Locate the cell with the specified text and output its [X, Y] center coordinate. 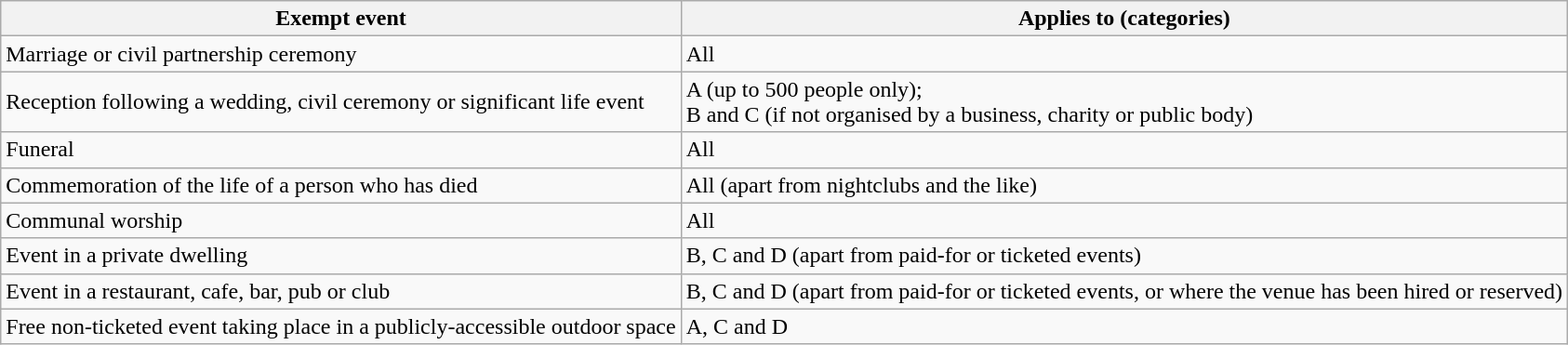
Free non-ticketed event taking place in a publicly-accessible outdoor space [340, 326]
Reception following a wedding, civil ceremony or significant life event [340, 102]
B, C and D (apart from paid-for or ticketed events) [1123, 256]
Event in a private dwelling [340, 256]
A, C and D [1123, 326]
Applies to (categories) [1123, 19]
Exempt event [340, 19]
All (apart from nightclubs and the like) [1123, 185]
Commemoration of the life of a person who has died [340, 185]
B, C and D (apart from paid-for or ticketed events, or where the venue has been hired or reserved) [1123, 291]
Marriage or civil partnership ceremony [340, 54]
A (up to 500 people only);B and C (if not organised by a business, charity or public body) [1123, 102]
Communal worship [340, 220]
Event in a restaurant, cafe, bar, pub or club [340, 291]
Funeral [340, 150]
